Extract the [X, Y] coordinate from the center of the cell holding the provided text.  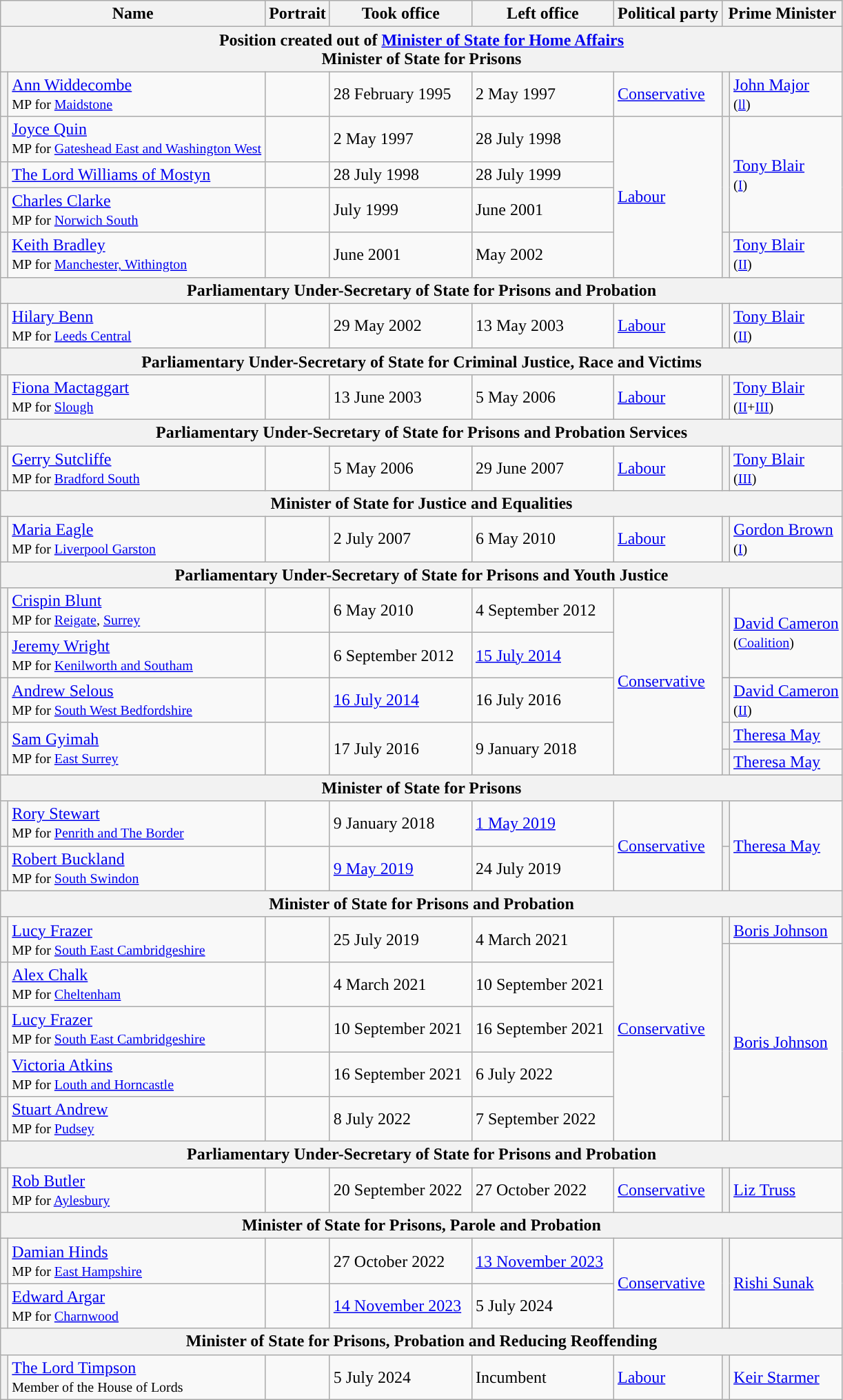
Crispin Blunt MP for Reigate, Surrey [136, 611]
Stuart Andrew MP for Pudsey [136, 1119]
Ann Widdecombe MP for Maidstone [136, 94]
Fiona Mactaggart MP for Slough [136, 397]
25 July 2019 [400, 939]
Rob Butler MP for Aylesbury [136, 1190]
4 September 2012 [542, 611]
Minister of State for Justice and Equalities [422, 504]
Minister of State for Prisons, Parole and Probation [422, 1226]
Tony Blair (III) [786, 467]
1 May 2019 [542, 823]
20 September 2022 [400, 1190]
13 June 2003 [400, 397]
24 July 2019 [542, 869]
14 November 2023 [400, 1306]
9 May 2019 [400, 869]
Prime Minister [782, 14]
Tony Blair (I) [786, 174]
John Major (ll) [786, 94]
6 July 2022 [542, 1074]
Minister of State for Prisons [422, 788]
Gordon Brown (I) [786, 539]
Parliamentary Under-Secretary of State for Prisons and Youth Justice [422, 575]
13 November 2023 [542, 1261]
Victoria Atkins MP for Louth and Horncastle [136, 1074]
Political party [667, 14]
2 July 2007 [400, 539]
17 July 2016 [400, 749]
David Cameron (II) [786, 700]
Hilary Benn MP for Leeds Central [136, 325]
David Cameron (Coalition) [786, 633]
16 July 2016 [542, 700]
July 1999 [400, 210]
Jeremy Wright MP for Kenilworth and Southam [136, 655]
Charles Clarke MP for Norwich South [136, 210]
Took office [400, 14]
Andrew SelousMP for South West Bedfordshire [136, 700]
Robert Buckland MP for South Swindon [136, 869]
Rory Stewart MP for Penrith and The Border [136, 823]
May 2002 [542, 255]
Left office [542, 14]
Sam Gyimah MP for East Surrey [136, 749]
7 September 2022 [542, 1119]
Minister of State for Prisons, Probation and Reducing Reoffending [422, 1341]
28 February 1995 [400, 94]
6 September 2012 [400, 655]
Incumbent [542, 1377]
Joyce Quin MP for Gateshead East and Washington West [136, 139]
Gerry Sutcliffe MP for Bradford South [136, 467]
15 July 2014 [542, 655]
Parliamentary Under-Secretary of State for Prisons and Probation Services [422, 432]
Alex Chalk MP for Cheltenham [136, 984]
Liz Truss [786, 1190]
16 July 2014 [400, 700]
The Lord Timpson Member of the House of Lords [136, 1377]
Parliamentary Under-Secretary of State for Criminal Justice, Race and Victims [422, 361]
13 May 2003 [542, 325]
The Lord Williams of Mostyn [136, 174]
Tony Blair (II+III) [786, 397]
Keith Bradley MP for Manchester, Withington [136, 255]
29 June 2007 [542, 467]
28 July 1999 [542, 174]
Maria Eagle MP for Liverpool Garston [136, 539]
Edward Argar MP for Charnwood [136, 1306]
Name [133, 14]
Minister of State for Prisons and Probation [422, 904]
Rishi Sunak [786, 1284]
Position created out of Minister of State for Home AffairsMinister of State for Prisons [422, 50]
29 May 2002 [400, 325]
8 July 2022 [400, 1119]
Keir Starmer [786, 1377]
Portrait [298, 14]
Damian Hinds MP for East Hampshire [136, 1261]
